Identify which cell holds the provided text, then report its [x, y] central coordinate. 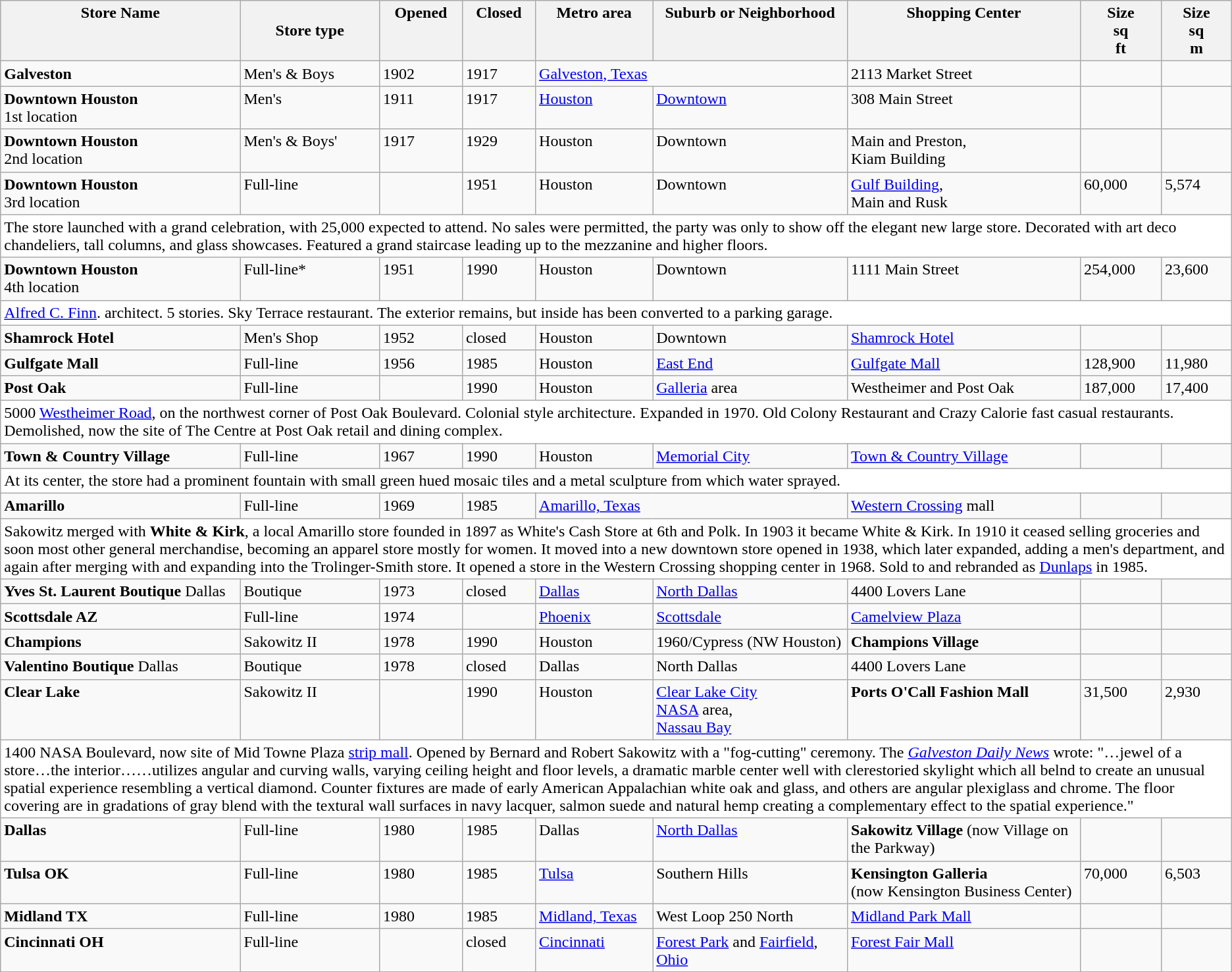
Tulsa OK [120, 882]
1974 [421, 617]
1929 [499, 150]
1902 [421, 74]
Memorial City [750, 456]
Sizesqft [1120, 31]
23,600 [1196, 279]
Sizesqm [1196, 31]
31,500 [1120, 709]
Main and Preston,Kiam Building [964, 150]
Store type [310, 31]
254,000 [1120, 279]
187,000 [1120, 388]
17,400 [1196, 388]
1952 [421, 338]
308 Main Street [964, 108]
1911 [421, 108]
Alfred C. Finn. architect. 5 stories. Sky Terrace restaurant. The exterior remains, but inside has been converted to a parking garage. [616, 313]
Gulf Building,Main and Rusk [964, 193]
Galveston, Texas [692, 74]
1967 [421, 456]
128,900 [1120, 363]
Western Crossing mall [964, 506]
Downtown Houston3rd location [120, 193]
Amarillo [120, 506]
Post Oak [120, 388]
70,000 [1120, 882]
Clear Lake [120, 709]
Champions [120, 642]
Tulsa [594, 882]
Sakowitz Village (now Village on the Parkway) [964, 840]
Scottsdale AZ [120, 617]
5,574 [1196, 193]
6,503 [1196, 882]
Midland Park Mall [964, 916]
Camelview Plaza [964, 617]
Cincinnati [594, 950]
At its center, the store had a prominent fountain with small green hued mosaic tiles and a metal sculpture from which water sprayed. [616, 481]
1973 [421, 592]
1956 [421, 363]
Store Name [120, 31]
Clear Lake CityNASA area,Nassau Bay [750, 709]
Downtown Houston1st location [120, 108]
Metro area [594, 31]
Forest Fair Mall [964, 950]
Westheimer and Post Oak [964, 388]
Amarillo, Texas [692, 506]
Men's & Boys' [310, 150]
1969 [421, 506]
Yves St. Laurent Boutique Dallas [120, 592]
2,930 [1196, 709]
Southern Hills [750, 882]
2113 Market Street [964, 74]
Galveston [120, 74]
Champions Village [964, 642]
Full-line* [310, 279]
1111 Main Street [964, 279]
Midland TX [120, 916]
Ports O'Call Fashion Mall [964, 709]
Cincinnati OH [120, 950]
Downtown Houston4th location [120, 279]
Men's Shop [310, 338]
Opened [421, 31]
60,000 [1120, 193]
Kensington Galleria(now Kensington Business Center) [964, 882]
Scottsdale [750, 617]
Men's & Boys [310, 74]
Men's [310, 108]
Suburb or Neighborhood [750, 31]
Shopping Center [964, 31]
Galleria area [750, 388]
Phoenix [594, 617]
Forest Park and Fairfield, Ohio [750, 950]
West Loop 250 North [750, 916]
Midland, Texas [594, 916]
11,980 [1196, 363]
East End [750, 363]
1960/Cypress (NW Houston) [750, 642]
Closed [499, 31]
Downtown Houston2nd location [120, 150]
Valentino Boutique Dallas [120, 667]
